Pinpoint the cell where the given text exists, returning its [X, Y] midpoint coordinate. 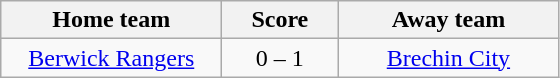
Berwick Rangers [112, 58]
Score [280, 20]
Brechin City [448, 58]
0 – 1 [280, 58]
Home team [112, 20]
Away team [448, 20]
